For the text-containing cell, return its midpoint in [X, Y] coordinate format. 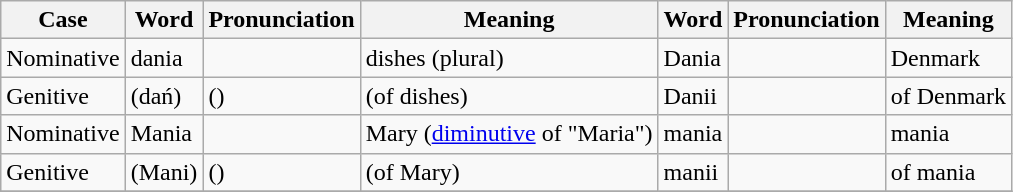
Mary (diminutive of "Maria") [509, 134]
Case [63, 20]
manii [693, 172]
of Denmark [948, 96]
Dania [693, 58]
Denmark [948, 58]
Danii [693, 96]
of mania [948, 172]
(dań) [164, 96]
(of dishes) [509, 96]
(Mani) [164, 172]
dishes (plural) [509, 58]
Mania [164, 134]
dania [164, 58]
(of Mary) [509, 172]
